Capture the cell that displays the provided text and extract its (X, Y) central coordinate. 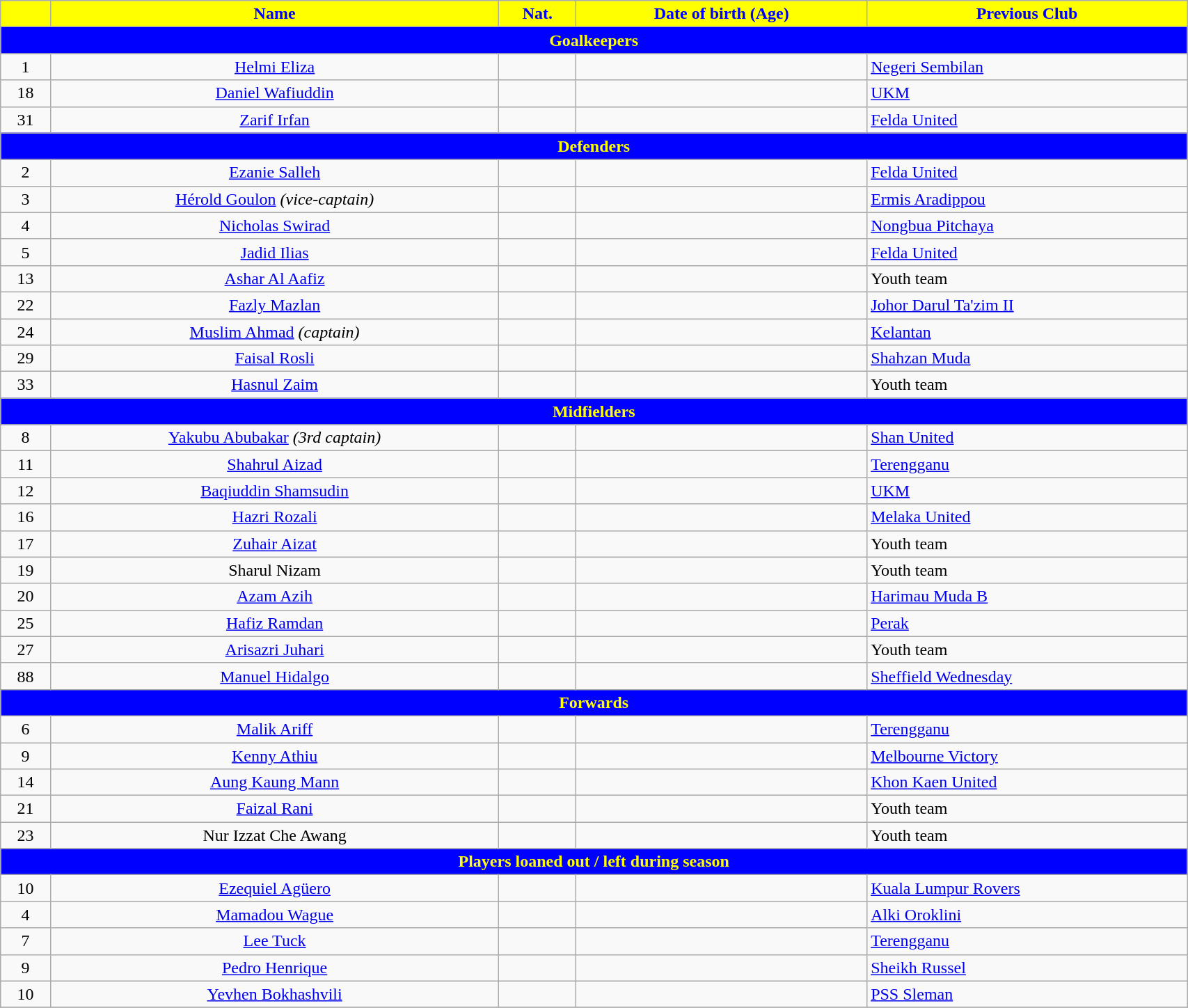
Name (274, 14)
17 (25, 544)
Lee Tuck (274, 941)
33 (25, 385)
Sharul Nizam (274, 570)
Midfielders (594, 411)
Ermis Aradippou (1027, 199)
Melaka United (1027, 517)
Fazly Mazlan (274, 305)
Ashar Al Aafiz (274, 278)
PSS Sleman (1027, 994)
29 (25, 359)
11 (25, 464)
Azam Azih (274, 597)
Previous Club (1027, 14)
18 (25, 93)
Nur Izzat Che Awang (274, 835)
Kuala Lumpur Rovers (1027, 888)
Forwards (594, 702)
Nicholas Swirad (274, 226)
Faizal Rani (274, 809)
Khon Kaen United (1027, 782)
Sheffield Wednesday (1027, 676)
7 (25, 941)
Negeri Sembilan (1027, 67)
Daniel Wafiuddin (274, 93)
Helmi Eliza (274, 67)
Nongbua Pitchaya (1027, 226)
Sheikh Russel (1027, 968)
Kenny Athiu (274, 755)
Hasnul Zaim (274, 385)
Date of birth (Age) (722, 14)
Mamadou Wague (274, 915)
88 (25, 676)
23 (25, 835)
Alki Oroklini (1027, 915)
16 (25, 517)
Johor Darul Ta'zim II (1027, 305)
13 (25, 278)
Perak (1027, 623)
Zuhair Aizat (274, 544)
Manuel Hidalgo (274, 676)
Nat. (537, 14)
20 (25, 597)
Melbourne Victory (1027, 755)
31 (25, 120)
5 (25, 252)
24 (25, 332)
Players loaned out / left during season (594, 862)
Ezequiel Agüero (274, 888)
Hazri Rozali (274, 517)
Kelantan (1027, 332)
3 (25, 199)
Yevhen Bokhashvili (274, 994)
Hafiz Ramdan (274, 623)
Pedro Henrique (274, 968)
25 (25, 623)
27 (25, 649)
Faisal Rosli (274, 359)
Aung Kaung Mann (274, 782)
Muslim Ahmad (captain) (274, 332)
21 (25, 809)
Malik Ariff (274, 729)
19 (25, 570)
1 (25, 67)
Yakubu Abubakar (3rd captain) (274, 438)
8 (25, 438)
Defenders (594, 146)
Shahzan Muda (1027, 359)
6 (25, 729)
Shahrul Aizad (274, 464)
Zarif Irfan (274, 120)
Shan United (1027, 438)
Harimau Muda B (1027, 597)
Jadid Ilias (274, 252)
Arisazri Juhari (274, 649)
Baqiuddin Shamsudin (274, 491)
2 (25, 173)
12 (25, 491)
Goalkeepers (594, 40)
22 (25, 305)
Ezanie Salleh (274, 173)
14 (25, 782)
Hérold Goulon (vice-captain) (274, 199)
